Find where the given text appears and provide that cell's center as [X, Y] coordinate. 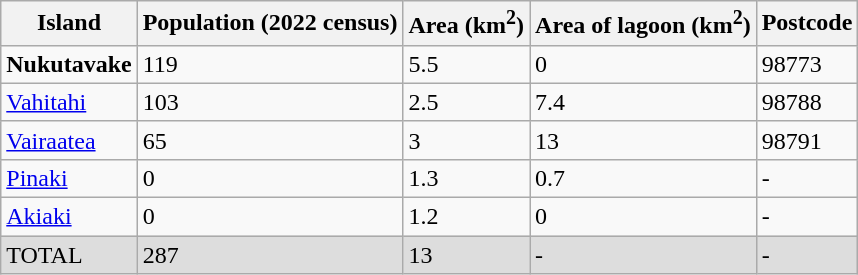
TOTAL [69, 255]
Area of lagoon (km2) [644, 24]
7.4 [644, 102]
2.5 [466, 102]
Akiaki [69, 217]
287 [270, 255]
Island [69, 24]
103 [270, 102]
1.3 [466, 178]
Pinaki [69, 178]
Nukutavake [69, 64]
98773 [807, 64]
Area (km2) [466, 24]
65 [270, 140]
Postcode [807, 24]
0.7 [644, 178]
1.2 [466, 217]
98788 [807, 102]
119 [270, 64]
98791 [807, 140]
Population (2022 census) [270, 24]
Vahitahi [69, 102]
Vairaatea [69, 140]
5.5 [466, 64]
3 [466, 140]
